Pinpoint the cell where the given text exists, returning its (x, y) midpoint coordinate. 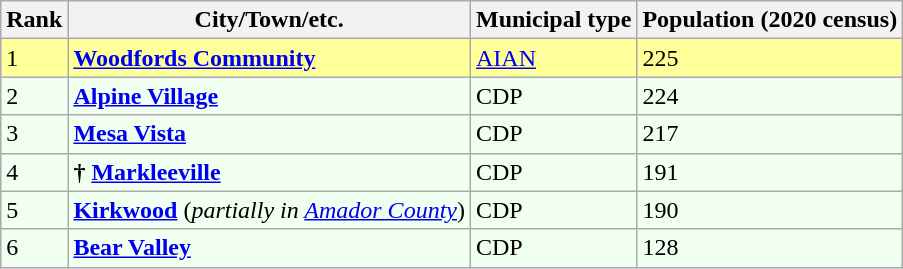
2 (34, 96)
AIAN (553, 58)
1 (34, 58)
Kirkwood (partially in Amador County) (270, 210)
190 (770, 210)
City/Town/etc. (270, 20)
5 (34, 210)
3 (34, 134)
† Markleeville (270, 172)
Mesa Vista (270, 134)
Municipal type (553, 20)
225 (770, 58)
Population (2020 census) (770, 20)
217 (770, 134)
224 (770, 96)
Bear Valley (270, 248)
Rank (34, 20)
191 (770, 172)
128 (770, 248)
Woodfords Community (270, 58)
4 (34, 172)
6 (34, 248)
Alpine Village (270, 96)
